Return the (X, Y) coordinate for the center point of the cell that contains the specified text.  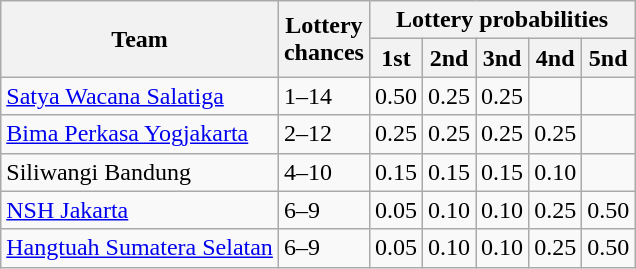
1st (396, 58)
3nd (502, 58)
NSH Jakarta (140, 210)
Team (140, 39)
Lottery probabilities (502, 20)
2nd (450, 58)
4–10 (324, 172)
2–12 (324, 134)
4nd (556, 58)
Satya Wacana Salatiga (140, 96)
5nd (608, 58)
Lotterychances (324, 39)
1–14 (324, 96)
Bima Perkasa Yogjakarta (140, 134)
Siliwangi Bandung (140, 172)
Hangtuah Sumatera Selatan (140, 248)
